Search for the cell housing the specified text and yield its [x, y] center coordinate. 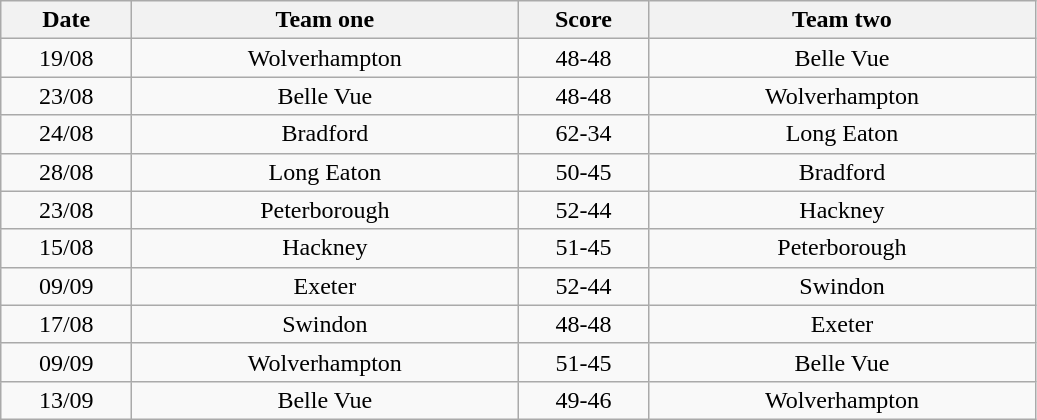
19/08 [66, 58]
50-45 [584, 172]
Team two [842, 20]
15/08 [66, 248]
Team one [325, 20]
24/08 [66, 134]
28/08 [66, 172]
Score [584, 20]
13/09 [66, 400]
Date [66, 20]
17/08 [66, 324]
49-46 [584, 400]
62-34 [584, 134]
